Search for the cell housing the specified text and yield its [x, y] center coordinate. 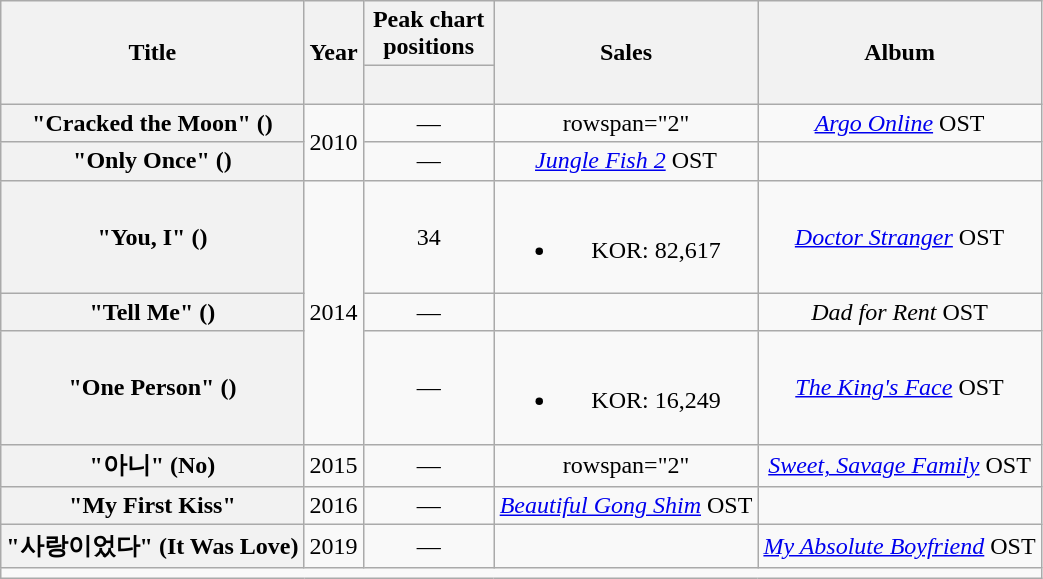
"You, I" () [152, 236]
2015 [334, 466]
"사랑이었다" (It Was Love) [152, 546]
Dad for Rent OST [900, 312]
Sweet, Savage Family OST [900, 466]
KOR: 16,249 [626, 388]
"Tell Me" () [152, 312]
Argo Online OST [900, 123]
2016 [334, 506]
"Only Once" () [152, 161]
2014 [334, 312]
"아니" (No) [152, 466]
"Cracked the Moon" () [152, 123]
Peak chart positions [428, 34]
34 [428, 236]
"One Person" () [152, 388]
2010 [334, 142]
Title [152, 52]
Year [334, 52]
Jungle Fish 2 OST [626, 161]
My Absolute Boyfriend OST [900, 546]
Beautiful Gong Shim OST [626, 506]
"My First Kiss" [152, 506]
KOR: 82,617 [626, 236]
Album [900, 52]
Doctor Stranger OST [900, 236]
The King's Face OST [900, 388]
Sales [626, 52]
2019 [334, 546]
